Return the (X, Y) coordinate for the center point of the cell that contains the specified text.  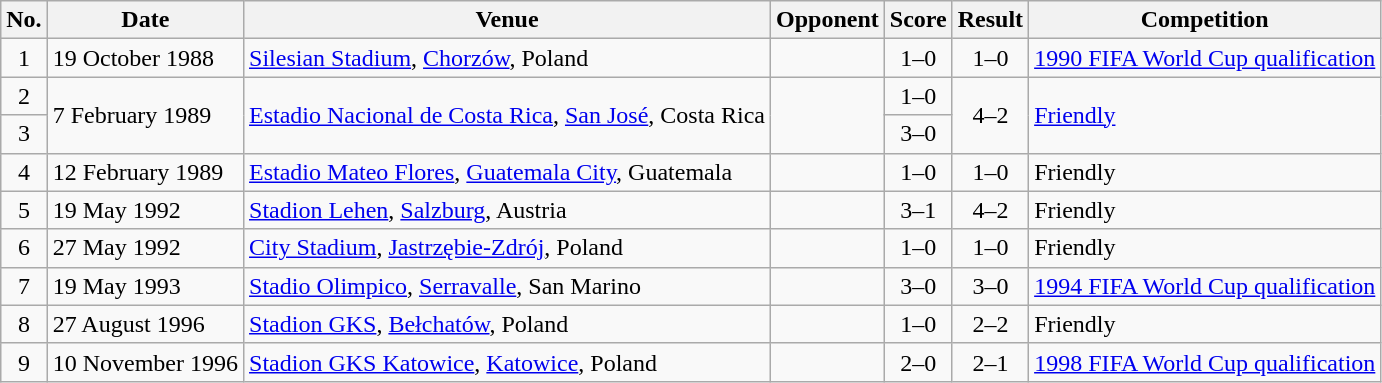
1 (24, 58)
3 (24, 134)
19 October 1988 (145, 58)
7 February 1989 (145, 115)
Stadio Olimpico, Serravalle, San Marino (508, 286)
1994 FIFA World Cup qualification (1205, 286)
2–1 (990, 362)
9 (24, 362)
Silesian Stadium, Chorzów, Poland (508, 58)
8 (24, 324)
Opponent (827, 20)
Stadion GKS Katowice, Katowice, Poland (508, 362)
5 (24, 210)
3–1 (918, 210)
27 May 1992 (145, 248)
Result (990, 20)
2 (24, 96)
Competition (1205, 20)
1998 FIFA World Cup qualification (1205, 362)
Venue (508, 20)
Estadio Mateo Flores, Guatemala City, Guatemala (508, 172)
10 November 1996 (145, 362)
Stadion Lehen, Salzburg, Austria (508, 210)
Score (918, 20)
1990 FIFA World Cup qualification (1205, 58)
City Stadium, Jastrzębie-Zdrój, Poland (508, 248)
19 May 1993 (145, 286)
2–2 (990, 324)
7 (24, 286)
2–0 (918, 362)
Date (145, 20)
12 February 1989 (145, 172)
27 August 1996 (145, 324)
Estadio Nacional de Costa Rica, San José, Costa Rica (508, 115)
Stadion GKS, Bełchatów, Poland (508, 324)
6 (24, 248)
No. (24, 20)
4 (24, 172)
19 May 1992 (145, 210)
